Locate the cell with the specified text and output its [x, y] center coordinate. 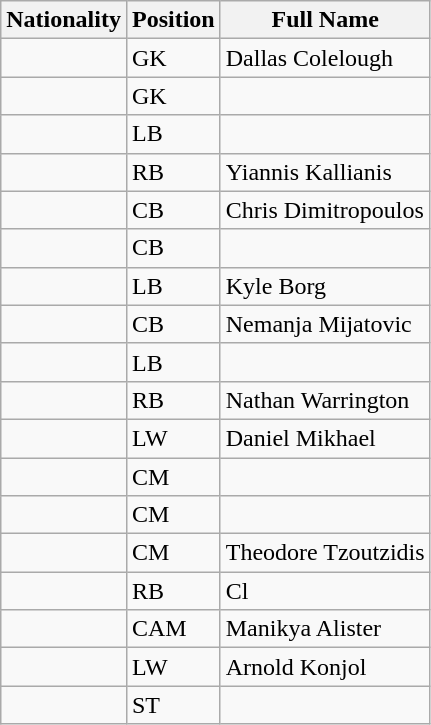
Daniel Mikhael [325, 438]
Chris Dimitropoulos [325, 210]
ST [173, 705]
Nathan Warrington [325, 400]
Manikya Alister [325, 629]
Arnold Konjol [325, 667]
Kyle Borg [325, 286]
Full Name [325, 20]
Nemanja Mijatovic [325, 324]
Nationality [64, 20]
CAM [173, 629]
Dallas Colelough [325, 58]
Yiannis Kallianis [325, 172]
Theodore Tzoutzidis [325, 553]
Cl [325, 591]
Position [173, 20]
